Return [X, Y] of the center of cell containing provided text 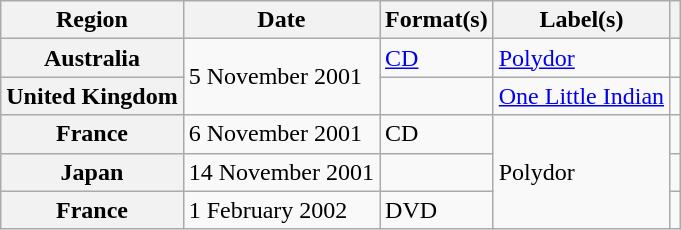
DVD [437, 210]
1 February 2002 [281, 210]
Australia [92, 58]
Date [281, 20]
Label(s) [581, 20]
Format(s) [437, 20]
14 November 2001 [281, 172]
One Little Indian [581, 96]
6 November 2001 [281, 134]
5 November 2001 [281, 77]
Region [92, 20]
United Kingdom [92, 96]
Japan [92, 172]
